Search for the cell housing the specified text and yield its (x, y) center coordinate. 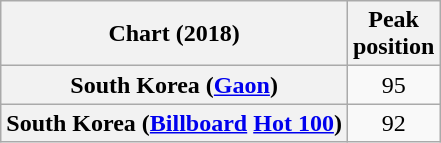
South Korea (Billboard Hot 100) (174, 123)
Chart (2018) (174, 34)
95 (393, 85)
Peakposition (393, 34)
92 (393, 123)
South Korea (Gaon) (174, 85)
